Search for the cell housing the specified text and yield its (X, Y) center coordinate. 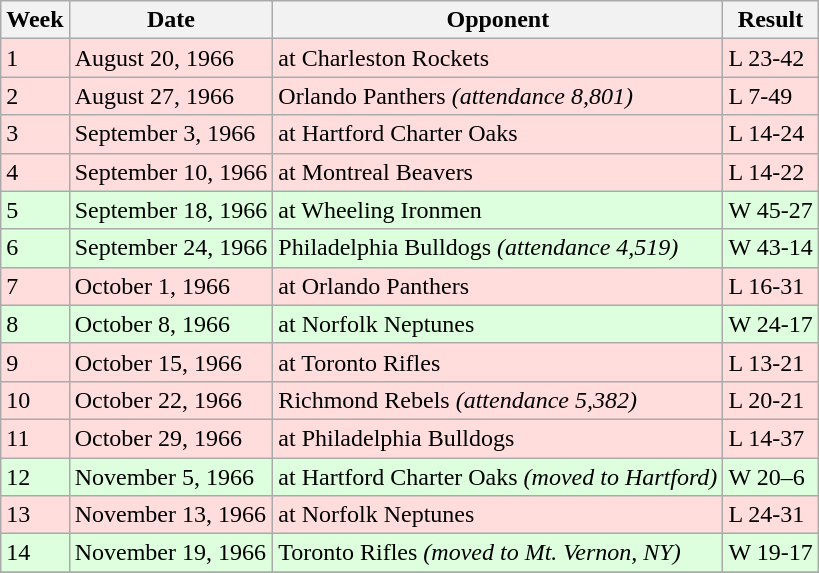
September 18, 1966 (171, 210)
November 19, 1966 (171, 553)
7 (35, 286)
2 (35, 96)
L 13-21 (770, 362)
14 (35, 553)
11 (35, 438)
L 20-21 (770, 400)
October 8, 1966 (171, 324)
at Wheeling Ironmen (498, 210)
L 14-37 (770, 438)
W 20–6 (770, 477)
at Hartford Charter Oaks (moved to Hartford) (498, 477)
Orlando Panthers (attendance 8,801) (498, 96)
September 3, 1966 (171, 134)
October 29, 1966 (171, 438)
October 15, 1966 (171, 362)
October 22, 1966 (171, 400)
at Philadelphia Bulldogs (498, 438)
L 16-31 (770, 286)
10 (35, 400)
4 (35, 172)
at Toronto Rifles (498, 362)
October 1, 1966 (171, 286)
5 (35, 210)
Opponent (498, 20)
W 45-27 (770, 210)
August 27, 1966 (171, 96)
1 (35, 58)
September 10, 1966 (171, 172)
W 43-14 (770, 248)
September 24, 1966 (171, 248)
W 19-17 (770, 553)
Week (35, 20)
at Hartford Charter Oaks (498, 134)
November 5, 1966 (171, 477)
W 24-17 (770, 324)
L 24-31 (770, 515)
9 (35, 362)
at Montreal Beavers (498, 172)
8 (35, 324)
Philadelphia Bulldogs (attendance 4,519) (498, 248)
Richmond Rebels (attendance 5,382) (498, 400)
L 23-42 (770, 58)
August 20, 1966 (171, 58)
3 (35, 134)
6 (35, 248)
L 7-49 (770, 96)
at Charleston Rockets (498, 58)
12 (35, 477)
at Orlando Panthers (498, 286)
13 (35, 515)
L 14-22 (770, 172)
Date (171, 20)
L 14-24 (770, 134)
Toronto Rifles (moved to Mt. Vernon, NY) (498, 553)
Result (770, 20)
November 13, 1966 (171, 515)
